Output the (x, y) coordinate of the center of the cell containing the given text.  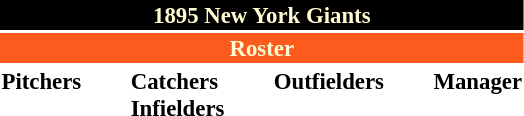
Roster (262, 48)
1895 New York Giants (262, 15)
